Output the (x, y) coordinate of the center of the cell containing the given text.  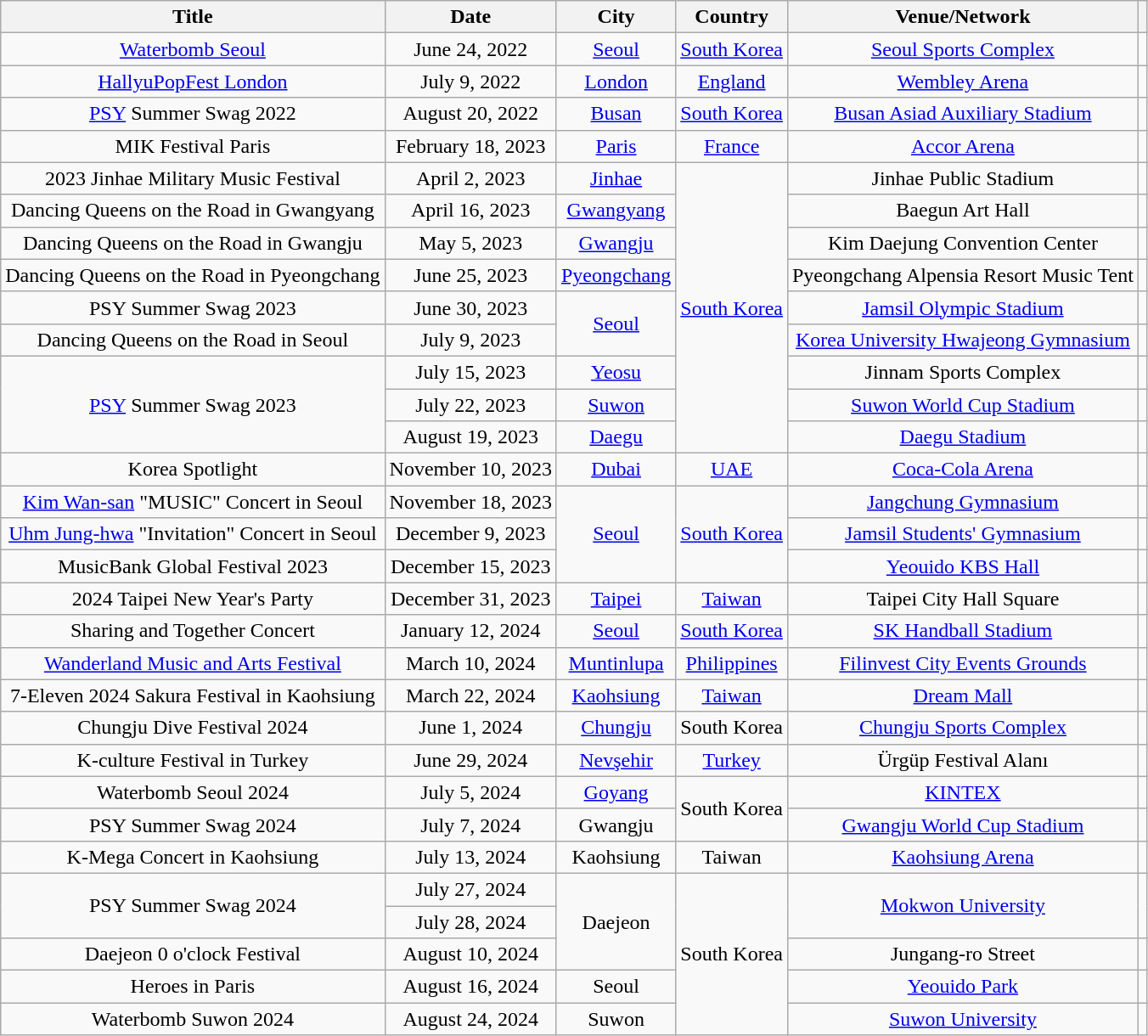
Yeosu (616, 372)
August 20, 2022 (470, 114)
Baegun Art Hall (963, 211)
Daegu Stadium (963, 437)
Dream Mall (963, 695)
Country (732, 17)
June 25, 2023 (470, 275)
Taipei (616, 599)
Dancing Queens on the Road in Pyeongchang (193, 275)
August 10, 2024 (470, 954)
Venue/Network (963, 17)
Seoul Sports Complex (963, 49)
Jangchung Gymnasium (963, 502)
Jamsil Olympic Stadium (963, 307)
November 18, 2023 (470, 502)
Dubai (616, 470)
K-culture Festival in Turkey (193, 760)
Gwangju World Cup Stadium (963, 825)
Dancing Queens on the Road in Gwangyang (193, 211)
Waterbomb Seoul 2024 (193, 792)
Ürgüp Festival Alanı (963, 760)
Suwon World Cup Stadium (963, 405)
Jamsil Students' Gymnasium (963, 534)
Title (193, 17)
PSY Summer Swag 2022 (193, 114)
SK Handball Stadium (963, 631)
Kim Daejung Convention Center (963, 243)
Busan (616, 114)
Chungju Sports Complex (963, 728)
Korea Spotlight (193, 470)
Daejeon (616, 921)
July 28, 2024 (470, 921)
Turkey (732, 760)
London (616, 82)
February 18, 2023 (470, 146)
Pyeongchang Alpensia Resort Music Tent (963, 275)
MusicBank Global Festival 2023 (193, 566)
Wanderland Music and Arts Festival (193, 663)
June 24, 2022 (470, 49)
Waterbomb Suwon 2024 (193, 1019)
K-Mega Concert in Kaohsiung (193, 857)
Chungju Dive Festival 2024 (193, 728)
July 27, 2024 (470, 889)
France (732, 146)
Mokwon University (963, 905)
Dancing Queens on the Road in Gwangju (193, 243)
7-Eleven 2024 Sakura Festival in Kaohsiung (193, 695)
Chungju (616, 728)
April 2, 2023 (470, 178)
Jinhae (616, 178)
July 15, 2023 (470, 372)
2024 Taipei New Year's Party (193, 599)
December 31, 2023 (470, 599)
August 16, 2024 (470, 987)
Daejeon 0 o'clock Festival (193, 954)
Busan Asiad Auxiliary Stadium (963, 114)
December 9, 2023 (470, 534)
Goyang (616, 792)
July 5, 2024 (470, 792)
England (732, 82)
Coca-Cola Arena (963, 470)
Sharing and Together Concert (193, 631)
June 29, 2024 (470, 760)
Accor Arena (963, 146)
Filinvest City Events Grounds (963, 663)
Dancing Queens on the Road in Seoul (193, 340)
UAE (732, 470)
Kim Wan-san "MUSIC" Concert in Seoul (193, 502)
Heroes in Paris (193, 987)
Jungang-ro Street (963, 954)
July 9, 2023 (470, 340)
Suwon University (963, 1019)
Yeouido Park (963, 987)
Paris (616, 146)
July 9, 2022 (470, 82)
Jinhae Public Stadium (963, 178)
City (616, 17)
MIK Festival Paris (193, 146)
July 7, 2024 (470, 825)
KINTEX (963, 792)
November 10, 2023 (470, 470)
Jinnam Sports Complex (963, 372)
January 12, 2024 (470, 631)
Taipei City Hall Square (963, 599)
April 16, 2023 (470, 211)
Philippines (732, 663)
Gwangyang (616, 211)
Daegu (616, 437)
Waterbomb Seoul (193, 49)
Korea University Hwajeong Gymnasium (963, 340)
Yeouido KBS Hall (963, 566)
July 22, 2023 (470, 405)
June 30, 2023 (470, 307)
May 5, 2023 (470, 243)
HallyuPopFest London (193, 82)
Pyeongchang (616, 275)
Muntinlupa (616, 663)
Nevşehir (616, 760)
Kaohsiung Arena (963, 857)
2023 Jinhae Military Music Festival (193, 178)
March 22, 2024 (470, 695)
August 24, 2024 (470, 1019)
Uhm Jung-hwa "Invitation" Concert in Seoul (193, 534)
March 10, 2024 (470, 663)
Date (470, 17)
December 15, 2023 (470, 566)
June 1, 2024 (470, 728)
Wembley Arena (963, 82)
July 13, 2024 (470, 857)
August 19, 2023 (470, 437)
